Scan for the cell matching the given text and deliver its [X, Y] coordinate at center. 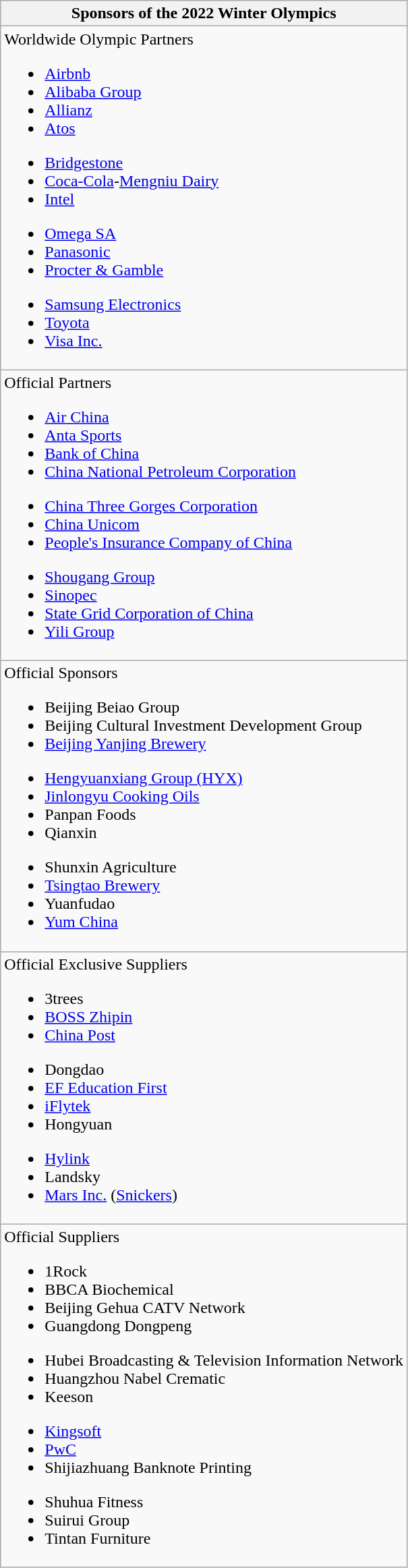
Official Exclusive Suppliers 3treesBOSS ZhipinChina PostDongdaoEF Education FirstiFlytekHongyuanHylinkLandskyMars Inc. (Snickers) [204, 1088]
Sponsors of the 2022 Winter Olympics [204, 13]
